For the text-containing cell, return its midpoint in [x, y] coordinate format. 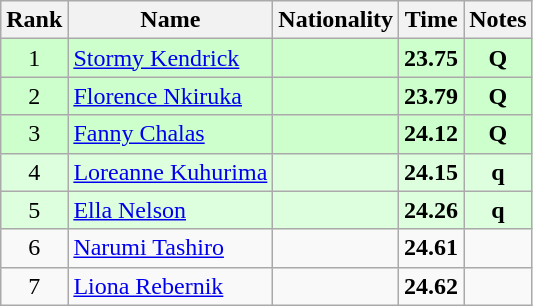
Ella Nelson [170, 210]
Loreanne Kuhurima [170, 172]
Notes [498, 20]
Liona Rebernik [170, 286]
Stormy Kendrick [170, 58]
4 [34, 172]
23.75 [432, 58]
3 [34, 134]
5 [34, 210]
23.79 [432, 96]
6 [34, 248]
24.26 [432, 210]
1 [34, 58]
Nationality [336, 20]
Florence Nkiruka [170, 96]
Name [170, 20]
24.12 [432, 134]
Time [432, 20]
7 [34, 286]
24.15 [432, 172]
24.62 [432, 286]
2 [34, 96]
Fanny Chalas [170, 134]
24.61 [432, 248]
Rank [34, 20]
Narumi Tashiro [170, 248]
